Locate the cell with the specified text and output its [X, Y] center coordinate. 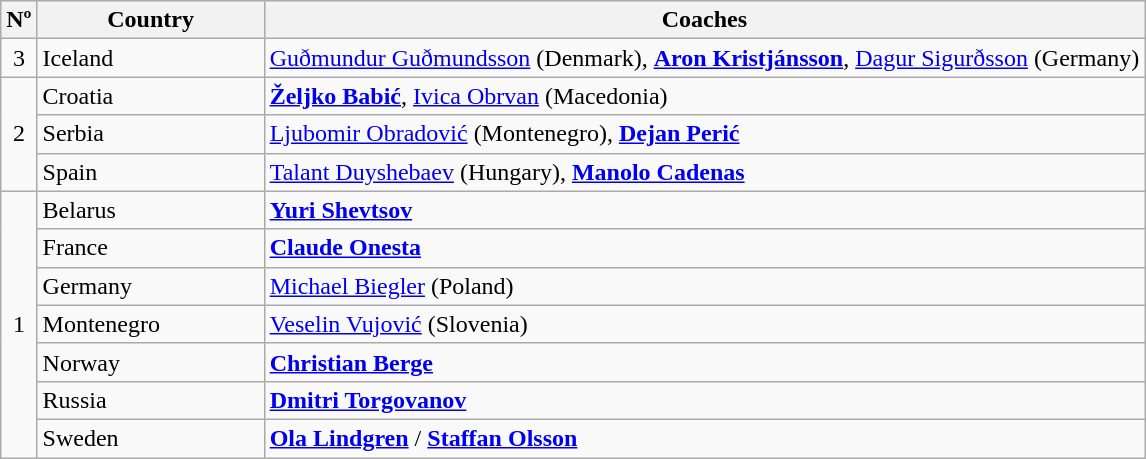
Germany [150, 286]
Serbia [150, 134]
Yuri Shevtsov [704, 210]
1 [19, 324]
Nº [19, 20]
Croatia [150, 96]
Spain [150, 172]
Veselin Vujović (Slovenia) [704, 324]
Russia [150, 400]
Belarus [150, 210]
Iceland [150, 58]
Norway [150, 362]
2 [19, 134]
Coaches [704, 20]
Country [150, 20]
France [150, 248]
Ljubomir Obradović (Montenegro), Dejan Perić [704, 134]
Dmitri Torgovanov [704, 400]
Željko Babić, Ivica Obrvan (Macedonia) [704, 96]
Claude Onesta [704, 248]
Talant Duyshebaev (Hungary), Manolo Cadenas [704, 172]
Ola Lindgren / Staffan Olsson [704, 438]
Sweden [150, 438]
Christian Berge [704, 362]
Montenegro [150, 324]
Guðmundur Guðmundsson (Denmark), Aron Kristjánsson, Dagur Sigurðsson (Germany) [704, 58]
3 [19, 58]
Michael Biegler (Poland) [704, 286]
